Identify which cell holds the provided text, then report its [X, Y] central coordinate. 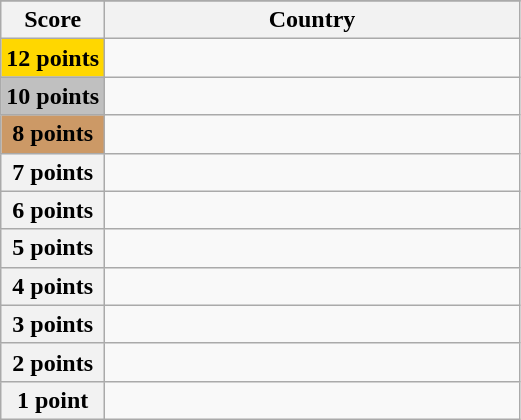
2 points [53, 362]
8 points [53, 134]
Country [312, 20]
5 points [53, 248]
6 points [53, 210]
10 points [53, 96]
1 point [53, 400]
3 points [53, 324]
12 points [53, 58]
Score [53, 20]
7 points [53, 172]
4 points [53, 286]
